Return [x, y] of the center of cell containing provided text 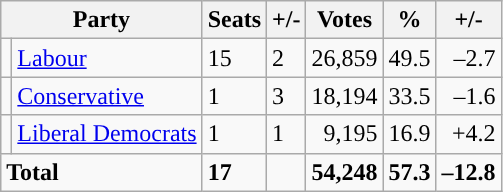
Conservative [107, 96]
49.5 [410, 58]
9,195 [344, 134]
–12.8 [468, 172]
Votes [344, 20]
–1.6 [468, 96]
17 [234, 172]
Seats [234, 20]
16.9 [410, 134]
26,859 [344, 58]
33.5 [410, 96]
57.3 [410, 172]
Total [102, 172]
Liberal Democrats [107, 134]
% [410, 20]
Labour [107, 58]
–2.7 [468, 58]
15 [234, 58]
3 [286, 96]
18,194 [344, 96]
54,248 [344, 172]
2 [286, 58]
Party [102, 20]
+4.2 [468, 134]
